Search for the cell housing the specified text and yield its (X, Y) center coordinate. 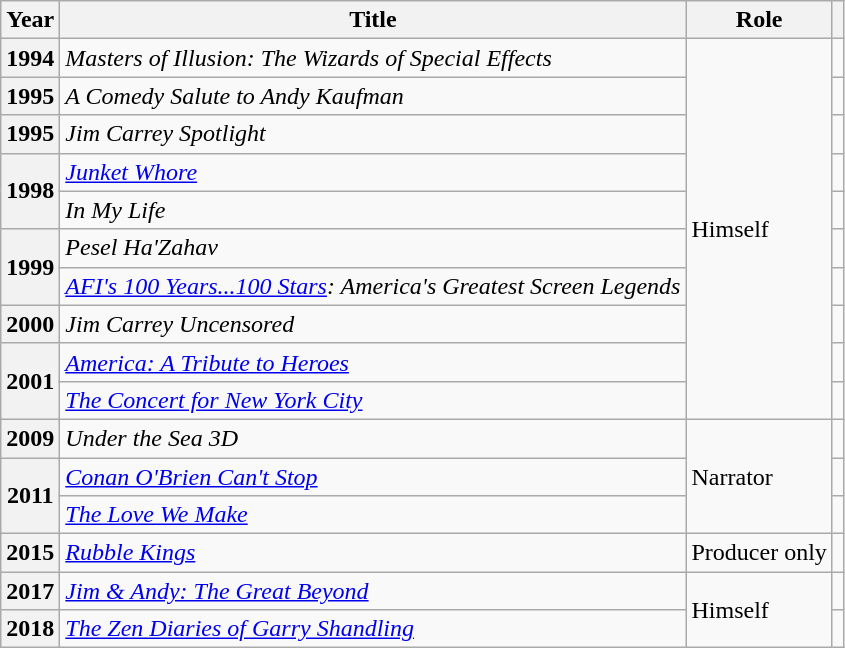
Rubble Kings (373, 553)
Jim Carrey Uncensored (373, 324)
1999 (30, 267)
Year (30, 20)
America: A Tribute to Heroes (373, 362)
2009 (30, 438)
Junket Whore (373, 172)
AFI's 100 Years...100 Stars: America's Greatest Screen Legends (373, 286)
Masters of Illusion: The Wizards of Special Effects (373, 58)
2011 (30, 496)
A Comedy Salute to Andy Kaufman (373, 96)
2015 (30, 553)
Jim & Andy: The Great Beyond (373, 591)
Title (373, 20)
1998 (30, 191)
2017 (30, 591)
The Zen Diaries of Garry Shandling (373, 629)
Pesel Ha'Zahav (373, 248)
1994 (30, 58)
2000 (30, 324)
Producer only (759, 553)
Role (759, 20)
Narrator (759, 476)
Jim Carrey Spotlight (373, 134)
2001 (30, 381)
The Love We Make (373, 515)
Under the Sea 3D (373, 438)
2018 (30, 629)
The Concert for New York City (373, 400)
Conan O'Brien Can't Stop (373, 477)
In My Life (373, 210)
